Pinpoint the cell where the given text exists, returning its (x, y) midpoint coordinate. 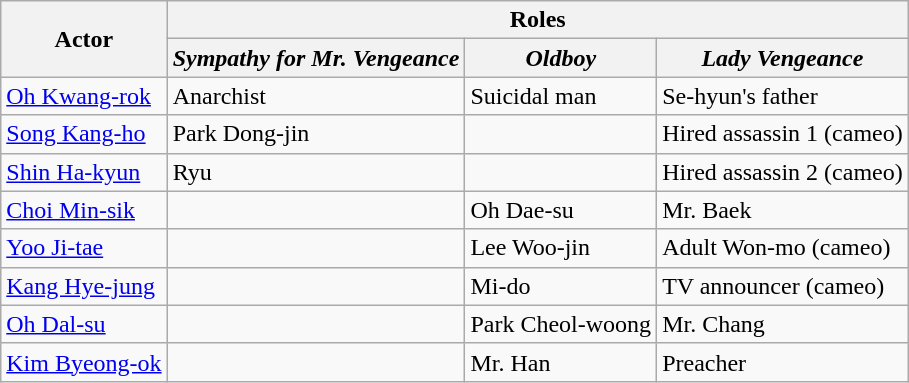
Mi-do (561, 286)
Actor (84, 39)
Park Cheol-woong (561, 324)
Anarchist (316, 96)
Suicidal man (561, 96)
Roles (538, 20)
Mr. Chang (783, 324)
TV announcer (cameo) (783, 286)
Mr. Baek (783, 210)
Ryu (316, 172)
Hired assassin 2 (cameo) (783, 172)
Oldboy (561, 58)
Mr. Han (561, 362)
Adult Won-mo (cameo) (783, 248)
Hired assassin 1 (cameo) (783, 134)
Kim Byeong-ok (84, 362)
Lee Woo-jin (561, 248)
Oh Dae-su (561, 210)
Lady Vengeance (783, 58)
Kang Hye-jung (84, 286)
Shin Ha-kyun (84, 172)
Sympathy for Mr. Vengeance (316, 58)
Choi Min-sik (84, 210)
Preacher (783, 362)
Oh Kwang-rok (84, 96)
Se-hyun's father (783, 96)
Park Dong-jin (316, 134)
Song Kang-ho (84, 134)
Yoo Ji-tae (84, 248)
Oh Dal-su (84, 324)
